From the cell containing the given text, extract its center point as (X, Y) coordinate. 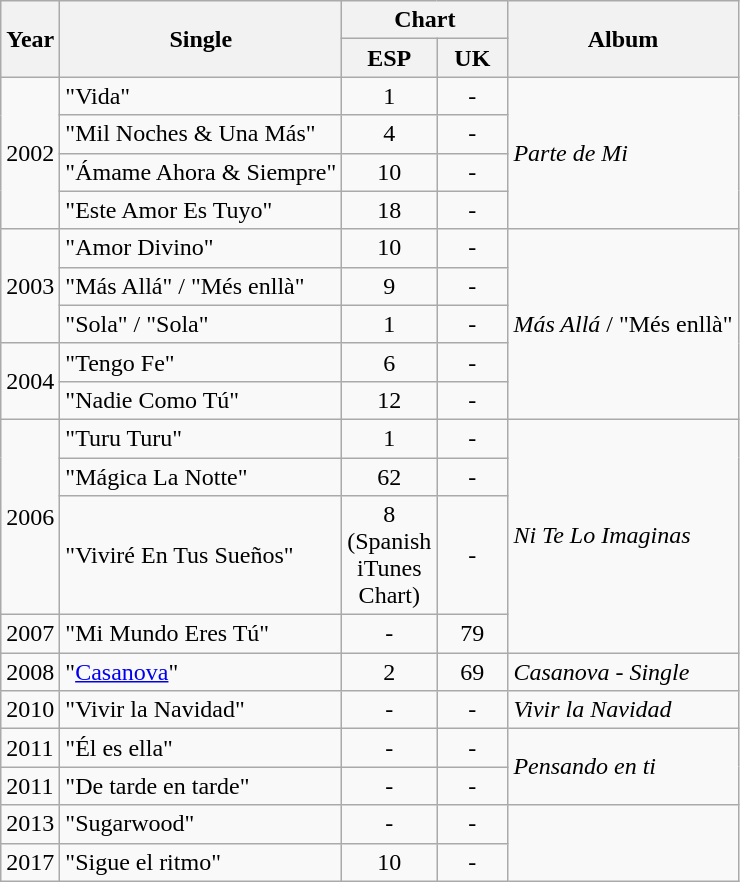
6 (390, 362)
2006 (30, 516)
"Él es ella" (201, 748)
ESP (390, 58)
4 (390, 134)
"Ámame Ahora & Siempre" (201, 172)
2002 (30, 153)
"Turu Turu" (201, 438)
Parte de Mi (623, 153)
"Mi Mundo Eres Tú" (201, 634)
Year (30, 39)
8 (Spanish iTunes Chart) (390, 556)
Ni Te Lo Imaginas (623, 536)
"Nadie Como Tú" (201, 400)
Single (201, 39)
Vivir la Navidad (623, 710)
"Vivir la Navidad" (201, 710)
12 (390, 400)
2013 (30, 824)
"Mil Noches & Una Más" (201, 134)
"Tengo Fe" (201, 362)
2017 (30, 862)
18 (390, 210)
2003 (30, 286)
"Vida" (201, 96)
"De tarde en tarde" (201, 786)
2004 (30, 381)
Chart (425, 20)
"Viviré En Tus Sueños" (201, 556)
Más Allá / "Més enllà" (623, 324)
"Sugarwood" (201, 824)
"Sigue el ritmo" (201, 862)
"Más Allá" / "Més enllà" (201, 286)
62 (390, 477)
"Casanova" (201, 672)
2008 (30, 672)
2010 (30, 710)
UK (472, 58)
Casanova - Single (623, 672)
2007 (30, 634)
"Amor Divino" (201, 248)
9 (390, 286)
69 (472, 672)
"Mágica La Notte" (201, 477)
79 (472, 634)
2 (390, 672)
Album (623, 39)
"Sola" / "Sola" (201, 324)
Pensando en ti (623, 767)
"Este Amor Es Tuyo" (201, 210)
